Output the [X, Y] coordinate of the center of the cell containing the given text.  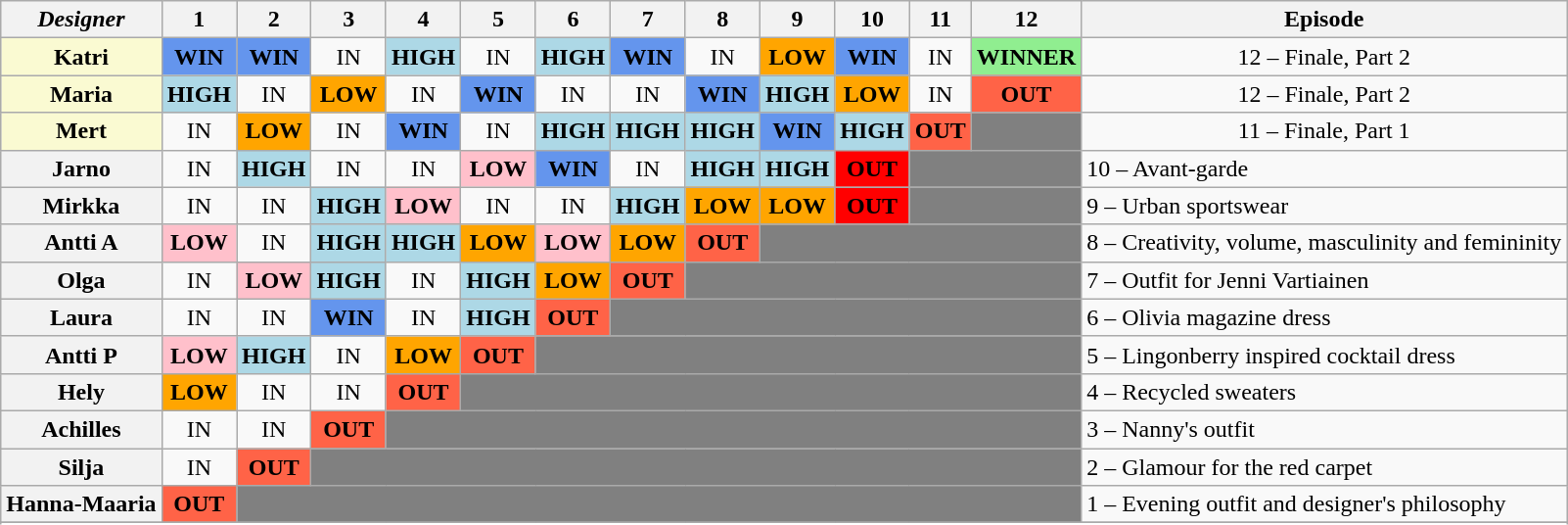
Mirkka [81, 206]
4 – Recycled sweaters [1324, 392]
10 [872, 20]
5 [498, 20]
4 [423, 20]
11 [940, 20]
Antti A [81, 243]
Maria [81, 94]
Hanna-Maaria [81, 504]
9 – Urban sportswear [1324, 206]
Katri [81, 57]
Jarno [81, 168]
Episode [1324, 20]
6 – Olivia magazine dress [1324, 317]
Achilles [81, 429]
2 – Glamour for the red carpet [1324, 467]
WINNER [1026, 57]
1 [199, 20]
11 – Finale, Part 1 [1324, 131]
Hely [81, 392]
1 – Evening outfit and designer's philosophy [1324, 504]
5 – Lingonberry inspired cocktail dress [1324, 355]
Silja [81, 467]
12 [1026, 20]
3 [348, 20]
2 [274, 20]
7 [648, 20]
Designer [81, 20]
3 – Nanny's outfit [1324, 429]
7 – Outfit for Jenni Vartiainen [1324, 280]
8 – Creativity, volume, masculinity and femininity [1324, 243]
8 [722, 20]
9 [797, 20]
Mert [81, 131]
10 – Avant-garde [1324, 168]
Olga [81, 280]
Antti P [81, 355]
Laura [81, 317]
6 [573, 20]
